Identify which cell holds the provided text, then report its [x, y] central coordinate. 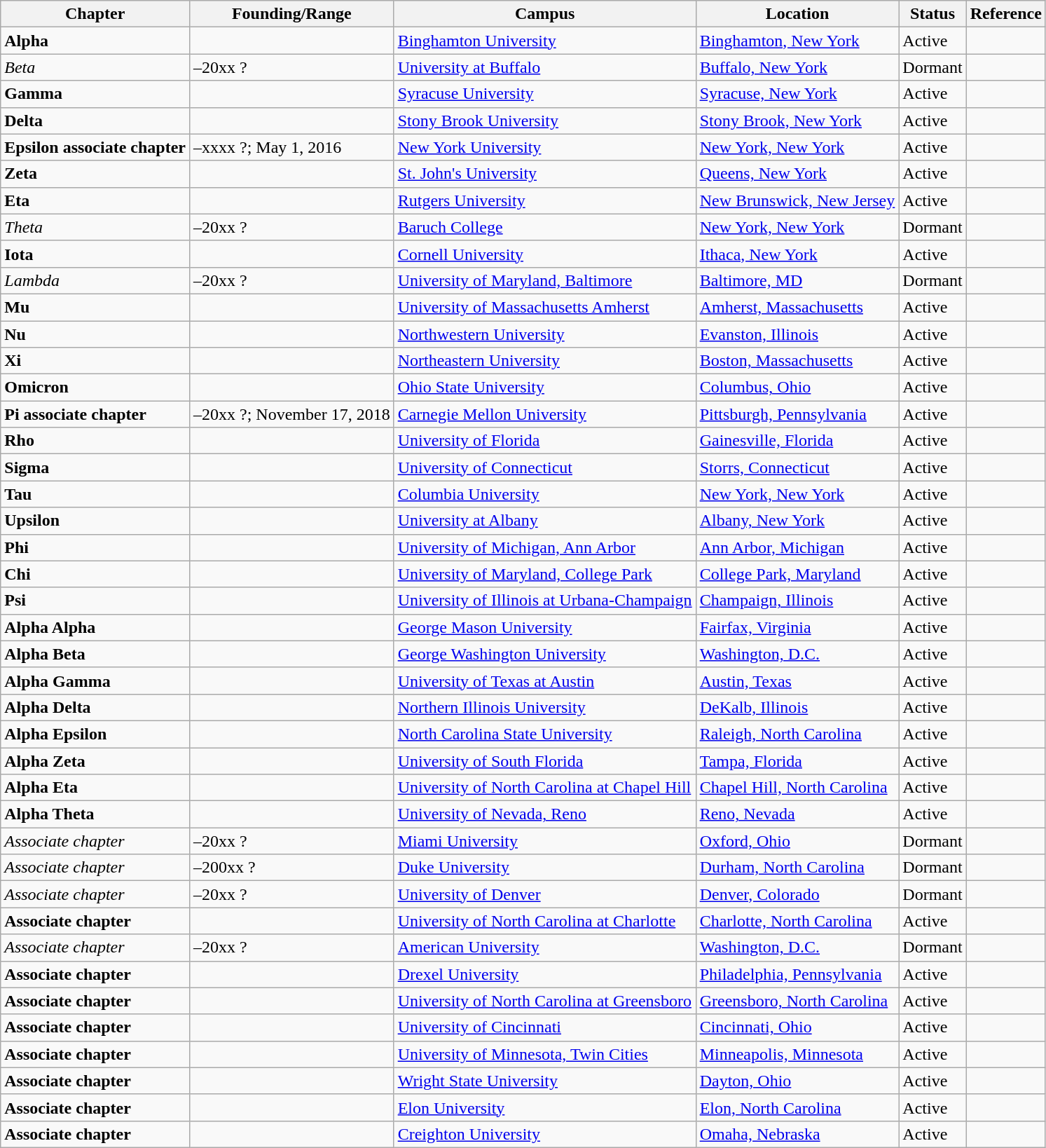
Ithaca, New York [797, 254]
George Washington University [545, 654]
Stony Brook, New York [797, 121]
University of North Carolina at Chapel Hill [545, 788]
Location [797, 14]
Columbia University [545, 494]
Founding/Range [291, 14]
Alpha Alpha [95, 627]
Binghamton University [545, 41]
Carnegie Mellon University [545, 414]
College Park, Maryland [797, 574]
Tau [95, 494]
Rutgers University [545, 200]
North Carolina State University [545, 734]
American University [545, 948]
Oxford, Ohio [797, 841]
Pi associate chapter [95, 414]
Omicron [95, 388]
New Brunswick, New Jersey [797, 200]
Binghamton, New York [797, 41]
Psi [95, 601]
George Mason University [545, 627]
University at Buffalo [545, 67]
Epsilon associate chapter [95, 147]
Eta [95, 200]
University of North Carolina at Charlotte [545, 921]
Elon University [545, 1107]
University of Cincinnati [545, 1027]
Reference [1006, 14]
Miami University [545, 841]
Pittsburgh, Pennsylvania [797, 414]
Champaign, Illinois [797, 601]
Baltimore, MD [797, 280]
Buffalo, New York [797, 67]
Boston, Massachusetts [797, 361]
Tampa, Florida [797, 760]
Raleigh, North Carolina [797, 734]
Alpha Epsilon [95, 734]
Delta [95, 121]
Sigma [95, 467]
University of Massachusetts Amherst [545, 307]
Cornell University [545, 254]
Omaha, Nebraska [797, 1134]
Denver, Colorado [797, 894]
Fairfax, Virginia [797, 627]
Gainesville, Florida [797, 441]
Ann Arbor, Michigan [797, 547]
Syracuse University [545, 94]
Charlotte, North Carolina [797, 921]
University of Connecticut [545, 467]
Alpha Beta [95, 654]
Elon, North Carolina [797, 1107]
Rho [95, 441]
University of Michigan, Ann Arbor [545, 547]
Status [933, 14]
Baruch College [545, 227]
Reno, Nevada [797, 814]
Alpha Zeta [95, 760]
Duke University [545, 868]
Mu [95, 307]
Amherst, Massachusetts [797, 307]
Lambda [95, 280]
University of Texas at Austin [545, 681]
Xi [95, 361]
University of Maryland, Baltimore [545, 280]
Northwestern University [545, 334]
Philadelphia, Pennsylvania [797, 974]
Alpha [95, 41]
Syracuse, New York [797, 94]
Alpha Eta [95, 788]
Durham, North Carolina [797, 868]
Iota [95, 254]
St. John's University [545, 174]
Gamma [95, 94]
Wright State University [545, 1081]
University at Albany [545, 521]
Drexel University [545, 974]
Dayton, Ohio [797, 1081]
Alpha Gamma [95, 681]
University of North Carolina at Greensboro [545, 1001]
University of South Florida [545, 760]
University of Denver [545, 894]
Columbus, Ohio [797, 388]
Albany, New York [797, 521]
Evanston, Illinois [797, 334]
–20xx ?; November 17, 2018 [291, 414]
Zeta [95, 174]
University of Nevada, Reno [545, 814]
Minneapolis, Minnesota [797, 1054]
Alpha Theta [95, 814]
Ohio State University [545, 388]
University of Minnesota, Twin Cities [545, 1054]
Chapel Hill, North Carolina [797, 788]
University of Maryland, College Park [545, 574]
Chapter [95, 14]
–200xx ? [291, 868]
Upsilon [95, 521]
Nu [95, 334]
Stony Brook University [545, 121]
University of Florida [545, 441]
DeKalb, Illinois [797, 707]
Queens, New York [797, 174]
Theta [95, 227]
–xxxx ?; May 1, 2016 [291, 147]
Austin, Texas [797, 681]
Cincinnati, Ohio [797, 1027]
University of Illinois at Urbana-Champaign [545, 601]
Beta [95, 67]
Northern Illinois University [545, 707]
Campus [545, 14]
Alpha Delta [95, 707]
Chi [95, 574]
Northeastern University [545, 361]
Greensboro, North Carolina [797, 1001]
Creighton University [545, 1134]
Phi [95, 547]
New York University [545, 147]
Storrs, Connecticut [797, 467]
